Output the (x, y) coordinate of the center of the cell containing the given text.  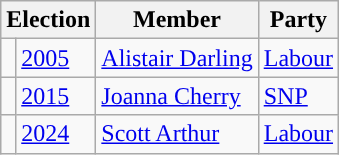
Scott Arthur (177, 134)
Alistair Darling (177, 58)
SNP (298, 96)
Party (298, 20)
2005 (56, 58)
2015 (56, 96)
Election (48, 20)
Joanna Cherry (177, 96)
Member (177, 20)
2024 (56, 134)
